Pinpoint the cell where the given text exists, returning its (x, y) midpoint coordinate. 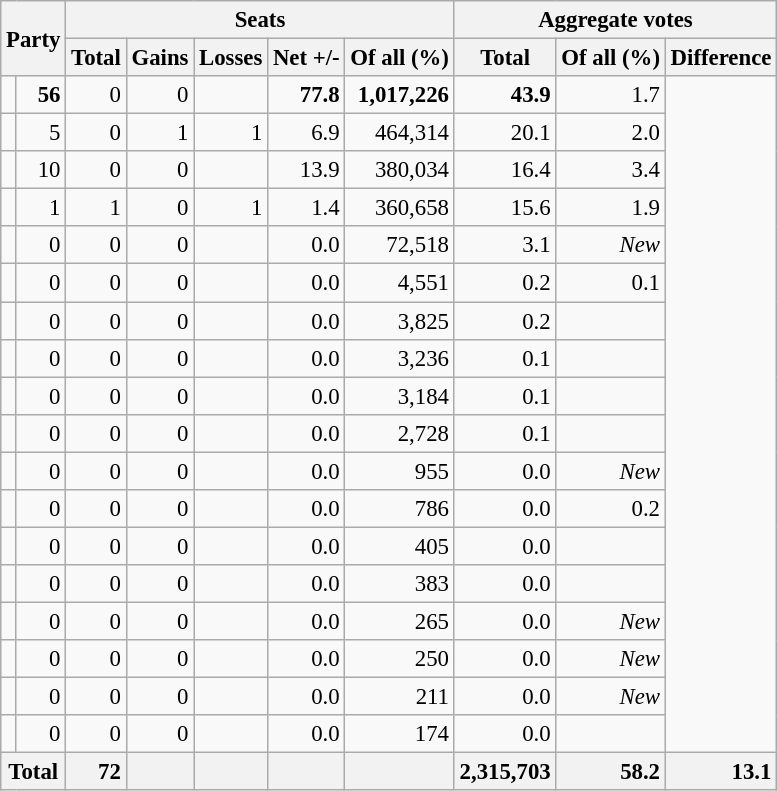
1.9 (610, 208)
Aggregate votes (615, 20)
383 (400, 584)
5 (40, 133)
Seats (260, 20)
Net +/- (306, 58)
Gains (160, 58)
10 (40, 170)
Difference (720, 58)
380,034 (400, 170)
3,825 (400, 321)
4,551 (400, 283)
Losses (231, 58)
56 (40, 95)
3.1 (505, 245)
955 (400, 471)
464,314 (400, 133)
3,236 (400, 358)
3.4 (610, 170)
2,728 (400, 433)
77.8 (306, 95)
13.9 (306, 170)
72,518 (400, 245)
405 (400, 546)
20.1 (505, 133)
1.7 (610, 95)
265 (400, 621)
Party (34, 38)
1.4 (306, 208)
15.6 (505, 208)
16.4 (505, 170)
786 (400, 509)
13.1 (720, 772)
360,658 (400, 208)
43.9 (505, 95)
2.0 (610, 133)
1,017,226 (400, 95)
58.2 (610, 772)
250 (400, 659)
211 (400, 697)
3,184 (400, 396)
72 (96, 772)
174 (400, 734)
2,315,703 (505, 772)
6.9 (306, 133)
